Determine the [X, Y] coordinate at the center of the cell enclosing the given text.  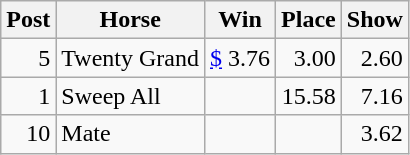
10 [28, 134]
1 [28, 96]
Sweep All [130, 96]
2.60 [374, 58]
Show [374, 20]
7.16 [374, 96]
15.58 [309, 96]
Post [28, 20]
3.62 [374, 134]
Win [240, 20]
$ 3.76 [240, 58]
5 [28, 58]
Twenty Grand [130, 58]
Mate [130, 134]
Place [309, 20]
3.00 [309, 58]
Horse [130, 20]
